Capture the cell that displays the provided text and extract its (X, Y) central coordinate. 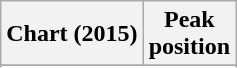
Chart (2015) (72, 34)
Peak position (189, 34)
